Extract the [X, Y] coordinate from the center of the cell holding the provided text.  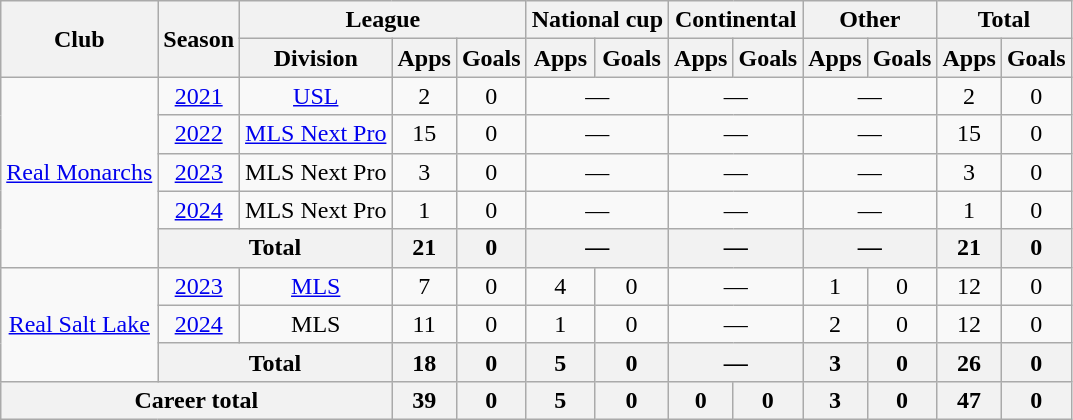
11 [424, 324]
18 [424, 362]
League [384, 20]
Real Monarchs [80, 172]
Other [870, 20]
National cup [597, 20]
4 [560, 286]
26 [969, 362]
USL [316, 96]
Club [80, 39]
Real Salt Lake [80, 324]
Season [199, 39]
39 [424, 400]
Career total [196, 400]
47 [969, 400]
2021 [199, 96]
Continental [736, 20]
2022 [199, 134]
Division [316, 58]
7 [424, 286]
